Pinpoint the cell where the given text exists, returning its [X, Y] midpoint coordinate. 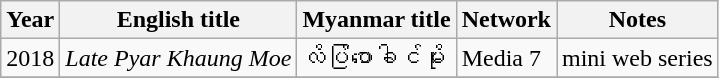
Notes [637, 20]
Media 7 [506, 58]
လိပ်ပြာခေါင်မိုး [376, 58]
2018 [30, 58]
Year [30, 20]
Late Pyar Khaung Moe [178, 58]
English title [178, 20]
mini web series [637, 58]
Network [506, 20]
Myanmar title [376, 20]
